Determine the (x, y) coordinate at the center of the cell enclosing the given text.  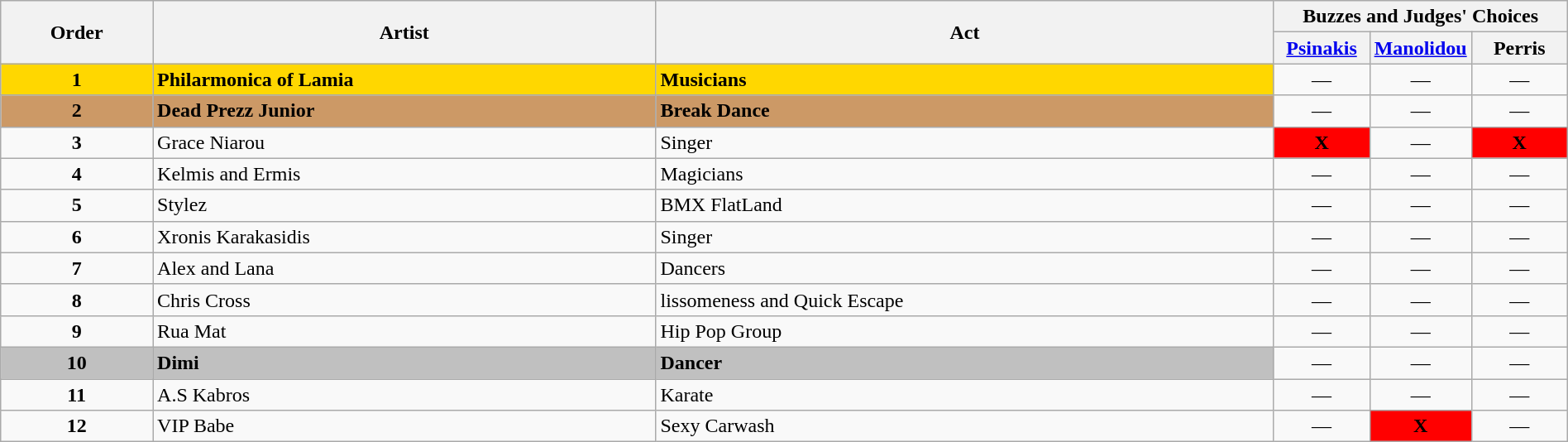
4 (77, 174)
8 (77, 300)
Artist (404, 32)
Buzzes and Judges' Choices (1421, 17)
A.S Kabros (404, 395)
Musicians (964, 79)
Break Dance (964, 111)
Order (77, 32)
3 (77, 142)
Philarmonica of Lamia (404, 79)
Stylez (404, 205)
10 (77, 363)
Act (964, 32)
5 (77, 205)
Karate (964, 395)
Alex and Lana (404, 268)
Hip Pop Group (964, 331)
BMX FlatLand (964, 205)
12 (77, 426)
Magicians (964, 174)
Kelmis and Ermis (404, 174)
Dimi (404, 363)
Perris (1519, 48)
Grace Niarou (404, 142)
Dancer (964, 363)
Rua Mat (404, 331)
Manolidou (1421, 48)
VIP Babe (404, 426)
lissomeness and Quick Escape (964, 300)
1 (77, 79)
Dancers (964, 268)
9 (77, 331)
Chris Cross (404, 300)
Psinakis (1322, 48)
7 (77, 268)
11 (77, 395)
6 (77, 237)
Sexy Carwash (964, 426)
2 (77, 111)
Dead Prezz Junior (404, 111)
Xronis Karakasidis (404, 237)
